From the cell containing the given text, extract its center point as [X, Y] coordinate. 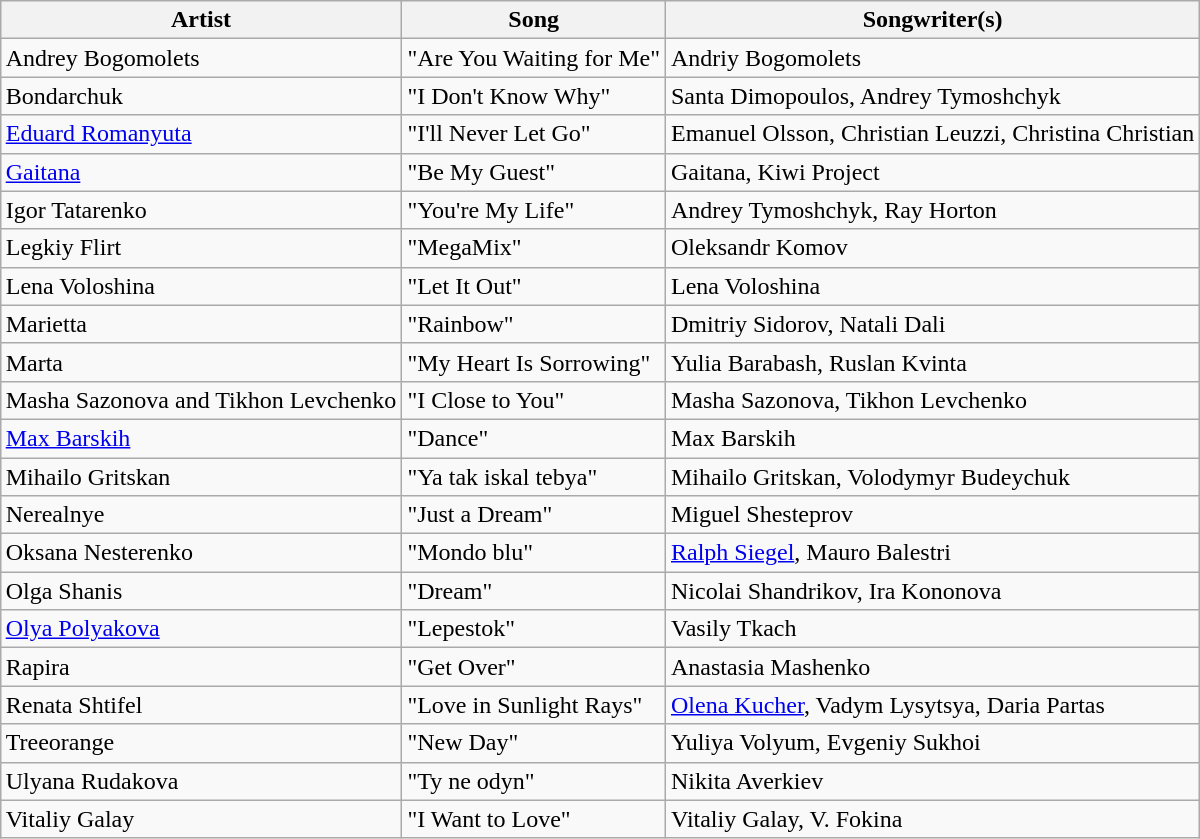
"I Want to Love" [534, 819]
Olena Kucher, Vadym Lysytsya, Daria Partas [932, 705]
Santa Dimopoulos, Andrey Tymoshchyk [932, 96]
Vitaliy Galay [201, 819]
"I Don't Know Why" [534, 96]
"Dream" [534, 591]
Rapira [201, 667]
"You're My Life" [534, 210]
Miguel Shesteprov [932, 515]
Yulia Barabash, Ruslan Kvinta [932, 362]
Ralph Siegel, Mauro Balestri [932, 553]
"Love in Sunlight Rays" [534, 705]
Anastasia Mashenko [932, 667]
Yuliya Volyum, Evgeniy Sukhoi [932, 743]
Oksana Nesterenko [201, 553]
"MegaMix" [534, 248]
Oleksandr Komov [932, 248]
Renata Shtifel [201, 705]
"New Day" [534, 743]
"Dance" [534, 438]
Dmitriy Sidorov, Natali Dali [932, 324]
"Let It Out" [534, 286]
Olya Polyakova [201, 629]
"Lepestok" [534, 629]
Ulyana Rudakova [201, 781]
Nerealnye [201, 515]
Igor Tatarenko [201, 210]
Andrey Bogomolets [201, 58]
"Are You Waiting for Me" [534, 58]
"Just a Dream" [534, 515]
Marietta [201, 324]
"Ya tak iskal tebya" [534, 477]
"Get Over" [534, 667]
Mihailo Gritskan, Volodymyr Budeychuk [932, 477]
Nikita Averkiev [932, 781]
"Be My Guest" [534, 172]
"I Close to You" [534, 400]
Nicolai Shandrikov, Ira Kononova [932, 591]
Bondarchuk [201, 96]
Treeorange [201, 743]
Mihailo Gritskan [201, 477]
Olga Shanis [201, 591]
Songwriter(s) [932, 20]
Song [534, 20]
Eduard Romanyuta [201, 134]
"Rainbow" [534, 324]
Vasily Tkach [932, 629]
"My Heart Is Sorrowing" [534, 362]
Vitaliy Galay, V. Fokina [932, 819]
"Ty ne odyn" [534, 781]
"I'll Never Let Go" [534, 134]
Gaitana, Kiwi Project [932, 172]
Artist [201, 20]
"Mondo blu" [534, 553]
Emanuel Olsson, Christian Leuzzi, Christina Christian [932, 134]
Marta [201, 362]
Gaitana [201, 172]
Andriy Bogomolets [932, 58]
Masha Sazonova, Tikhon Levchenko [932, 400]
Andrey Tymoshchyk, Ray Horton [932, 210]
Legkiy Flirt [201, 248]
Masha Sazonova and Tikhon Levchenko [201, 400]
